Return the [X, Y] coordinate for the center point of the cell that contains the specified text.  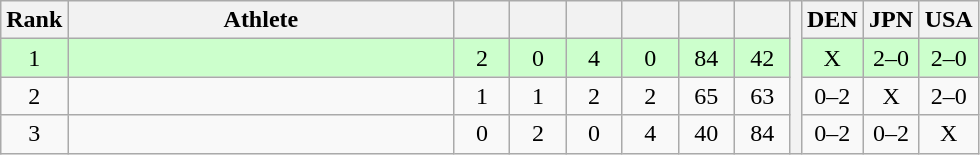
Rank [34, 20]
42 [762, 58]
3 [34, 134]
USA [948, 20]
65 [706, 96]
JPN [891, 20]
63 [762, 96]
40 [706, 134]
DEN [832, 20]
Athlete [261, 20]
